Provide the (x, y) coordinate of the cell's center where the given text is located.  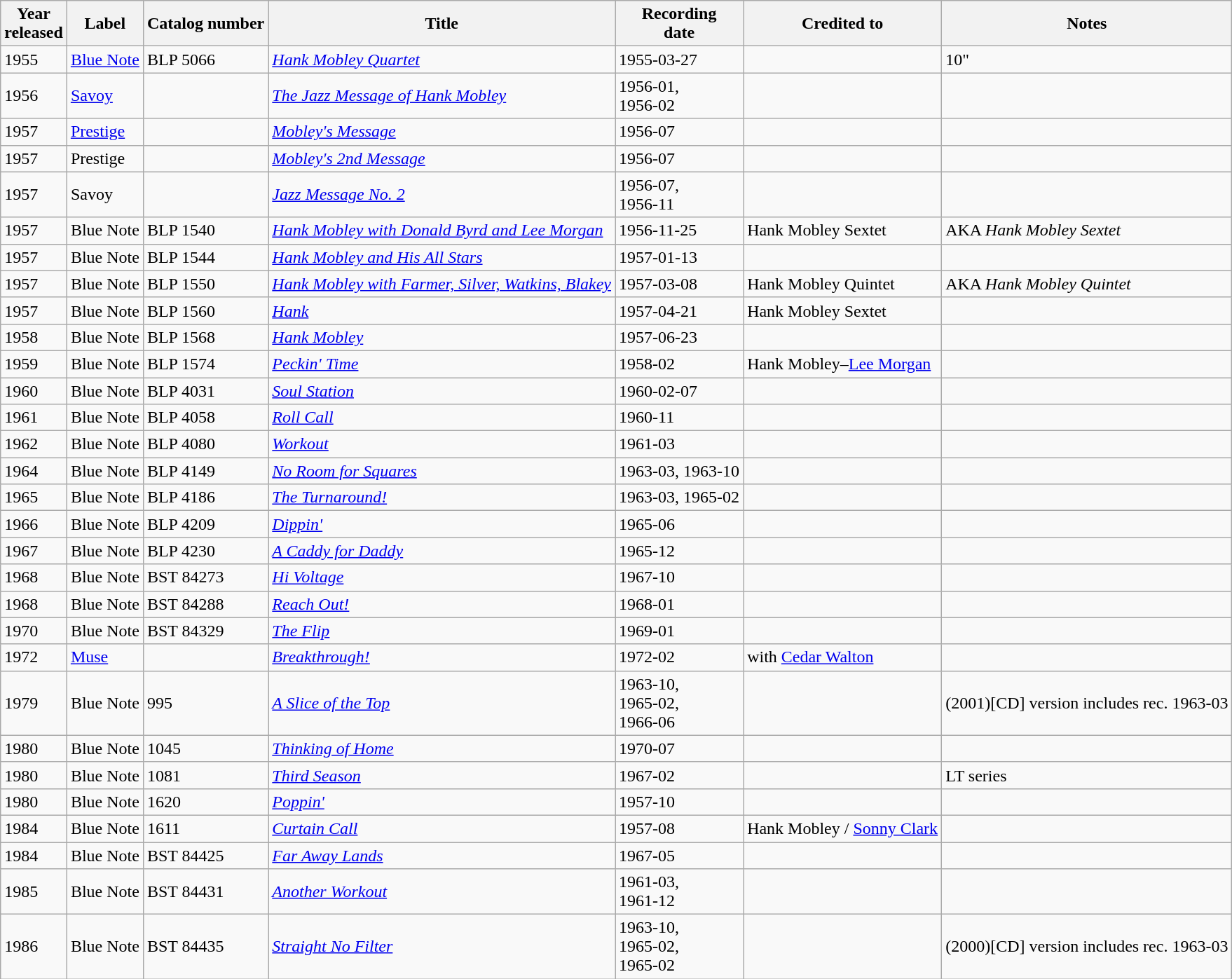
1968-01 (680, 604)
Recording date (680, 24)
1969-01 (680, 631)
Hank Mobley and His All Stars (442, 257)
BLP 1540 (205, 231)
Hank Mobley with Donald Byrd and Lee Morgan (442, 231)
Catalog number (205, 24)
Hi Voltage (442, 577)
1960-11 (680, 418)
1986 (34, 947)
Hank Mobley Quintet (842, 284)
BLP 1574 (205, 364)
1958 (34, 337)
The Jazz Message of Hank Mobley (442, 95)
1985 (34, 891)
BLP 4058 (205, 418)
BLP 4031 (205, 390)
1956-11-25 (680, 231)
1963-03, 1965-02 (680, 498)
1967-10 (680, 577)
(2001)[CD] version includes rec. 1963-03 (1087, 703)
1957-06-23 (680, 337)
1963-03, 1963-10 (680, 471)
1965-06 (680, 524)
1972 (34, 657)
1956-01, 1956-02 (680, 95)
Muse (105, 657)
BLP 1560 (205, 310)
1966 (34, 524)
BST 84435 (205, 947)
1955 (34, 60)
A Caddy for Daddy (442, 551)
BLP 4080 (205, 444)
1957-01-13 (680, 257)
1963-10, 1965-02, 1966-06 (680, 703)
1957-08 (680, 828)
1045 (205, 748)
Roll Call (442, 418)
BLP 4149 (205, 471)
Year released (34, 24)
AKA Hank Mobley Quintet (1087, 284)
Far Away Lands (442, 856)
1967-02 (680, 775)
BLP 1568 (205, 337)
AKA Hank Mobley Sextet (1087, 231)
1611 (205, 828)
Hank Mobley with Farmer, Silver, Watkins, Blakey (442, 284)
BLP 5066 (205, 60)
1972-02 (680, 657)
BST 84425 (205, 856)
A Slice of the Top (442, 703)
BLP 4209 (205, 524)
Workout (442, 444)
BLP 4186 (205, 498)
1967 (34, 551)
BST 84273 (205, 577)
Poppin' (442, 802)
1956 (34, 95)
Title (442, 24)
BLP 1550 (205, 284)
1961 (34, 418)
BST 84288 (205, 604)
Another Workout (442, 891)
Hank Mobley / Sonny Clark (842, 828)
1960 (34, 390)
Reach Out! (442, 604)
BST 84431 (205, 891)
1081 (205, 775)
Notes (1087, 24)
(2000)[CD] version includes rec. 1963-03 (1087, 947)
1957-10 (680, 802)
1964 (34, 471)
995 (205, 703)
Breakthrough! (442, 657)
Thinking of Home (442, 748)
Jazz Message No. 2 (442, 195)
LT series (1087, 775)
Straight No Filter (442, 947)
No Room for Squares (442, 471)
1970 (34, 631)
BST 84329 (205, 631)
Hank Mobley–Lee Morgan (842, 364)
1957-04-21 (680, 310)
1965-12 (680, 551)
Curtain Call (442, 828)
1955-03-27 (680, 60)
Credited to (842, 24)
Label (105, 24)
1620 (205, 802)
1979 (34, 703)
Soul Station (442, 390)
1967-05 (680, 856)
1970-07 (680, 748)
Hank (442, 310)
The Flip (442, 631)
Hank Mobley (442, 337)
1961-03, 1961-12 (680, 891)
Mobley's 2nd Message (442, 158)
1965 (34, 498)
1957-03-08 (680, 284)
1958-02 (680, 364)
1959 (34, 364)
Third Season (442, 775)
1961-03 (680, 444)
BLP 4230 (205, 551)
1963-10, 1965-02, 1965-02 (680, 947)
Mobley's Message (442, 132)
Hank Mobley Quartet (442, 60)
BLP 1544 (205, 257)
The Turnaround! (442, 498)
with Cedar Walton (842, 657)
1962 (34, 444)
1956-07, 1956-11 (680, 195)
Dippin' (442, 524)
1960-02-07 (680, 390)
10" (1087, 60)
Peckin' Time (442, 364)
